Find where the given text appears and provide that cell's center as (x, y) coordinate. 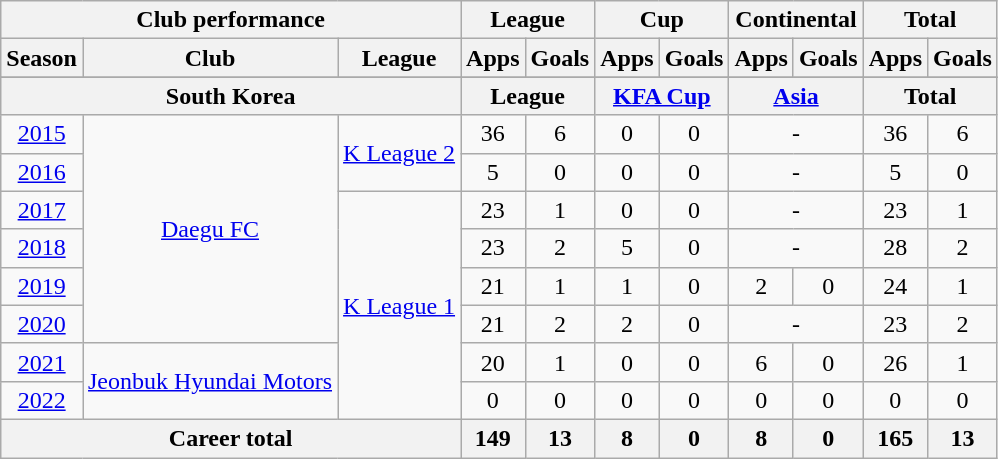
2017 (42, 210)
2016 (42, 172)
26 (895, 362)
2022 (42, 400)
2019 (42, 286)
2020 (42, 324)
165 (895, 438)
Jeonbuk Hyundai Motors (210, 381)
2015 (42, 134)
South Korea (231, 96)
K League 1 (400, 305)
Asia (796, 96)
2018 (42, 248)
K League 2 (400, 153)
24 (895, 286)
KFA Cup (662, 96)
Continental (796, 20)
Career total (231, 438)
Season (42, 58)
20 (493, 362)
149 (493, 438)
28 (895, 248)
Daegu FC (210, 229)
2021 (42, 362)
Club (210, 58)
Club performance (231, 20)
Cup (662, 20)
